Find where the given text appears and provide that cell's center as [x, y] coordinate. 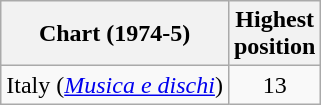
13 [274, 85]
Italy (Musica e dischi) [115, 85]
Chart (1974-5) [115, 34]
Highestposition [274, 34]
